Locate the cell with the specified text and output its [x, y] center coordinate. 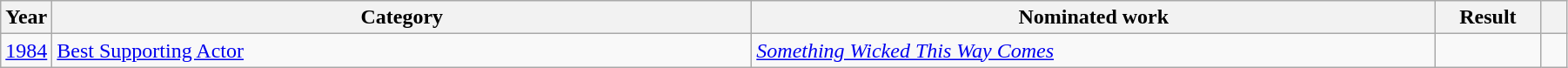
1984 [26, 51]
Something Wicked This Way Comes [1094, 51]
Year [26, 17]
Result [1488, 17]
Best Supporting Actor [402, 51]
Nominated work [1094, 17]
Category [402, 17]
